For the text-containing cell, return its midpoint in [x, y] coordinate format. 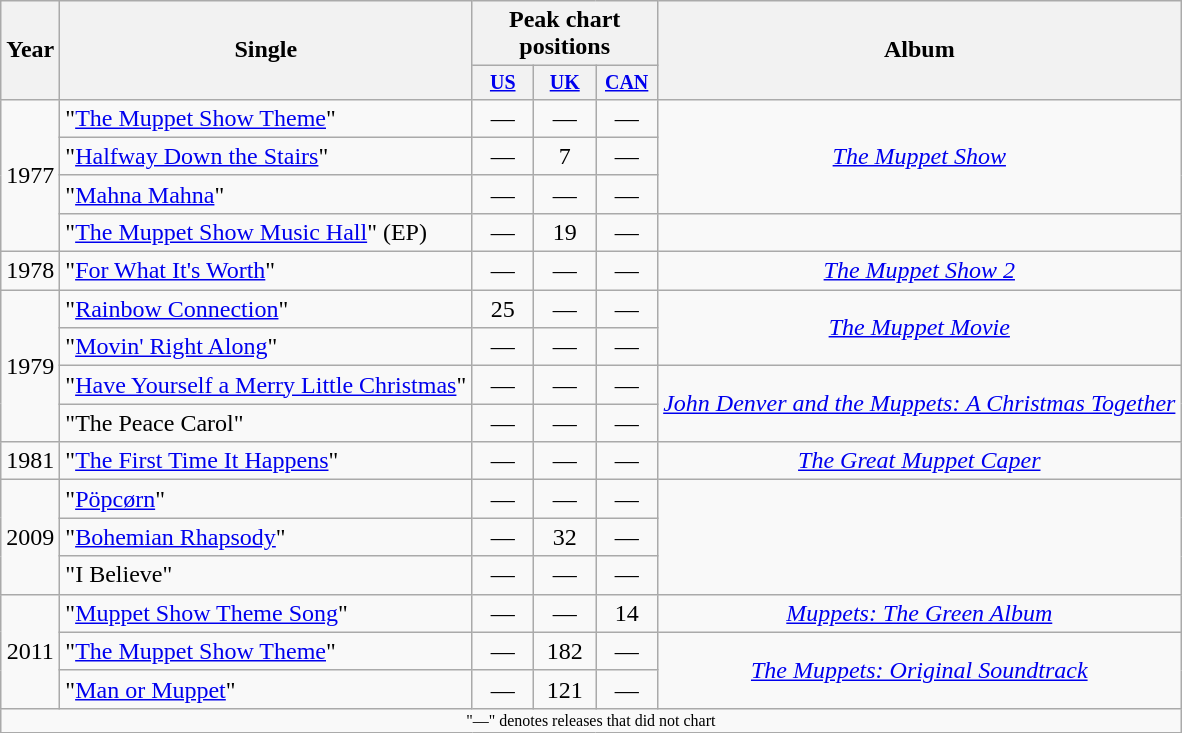
Year [30, 50]
1977 [30, 175]
"Movin' Right Along" [266, 347]
Peak chart positions [565, 34]
1979 [30, 366]
"Have Yourself a Merry Little Christmas" [266, 385]
7 [565, 156]
The Muppet Show 2 [920, 271]
The Great Muppet Caper [920, 461]
182 [565, 651]
The Muppet Show [920, 156]
2009 [30, 537]
"For What It's Worth" [266, 271]
"Pöpcørn" [266, 499]
"The Muppet Show Music Hall" (EP) [266, 232]
"Man or Muppet" [266, 689]
"Bohemian Rhapsody" [266, 537]
"Muppet Show Theme Song" [266, 613]
Muppets: The Green Album [920, 613]
"I Believe" [266, 575]
US [503, 82]
14 [627, 613]
"Rainbow Connection" [266, 309]
19 [565, 232]
Album [920, 50]
121 [565, 689]
2011 [30, 651]
Single [266, 50]
CAN [627, 82]
1978 [30, 271]
"—" denotes releases that did not chart [591, 720]
"Halfway Down the Stairs" [266, 156]
32 [565, 537]
The Muppets: Original Soundtrack [920, 670]
UK [565, 82]
"Mahna Mahna" [266, 194]
John Denver and the Muppets: A Christmas Together [920, 404]
The Muppet Movie [920, 328]
1981 [30, 461]
25 [503, 309]
"The Peace Carol" [266, 423]
"The First Time It Happens" [266, 461]
